Return the (x, y) coordinate for the center point of the cell that contains the specified text.  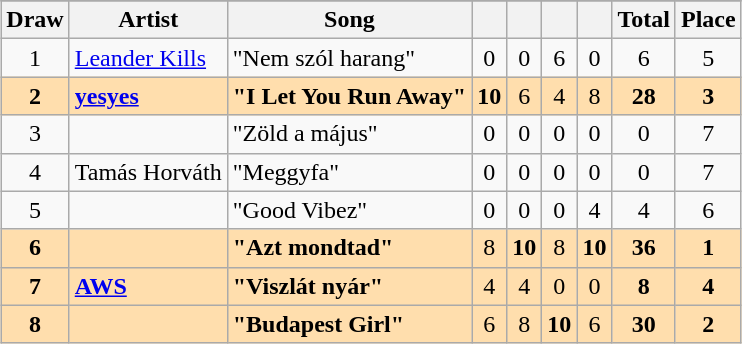
Leander Kills (148, 58)
"Budapest Girl" (349, 324)
Artist (148, 20)
Place (708, 20)
"Good Vibez" (349, 210)
Total (644, 20)
"Meggyfa" (349, 172)
36 (644, 248)
Song (349, 20)
"Zöld a május" (349, 134)
yesyes (148, 96)
"Nem szól harang" (349, 58)
"I Let You Run Away" (349, 96)
Draw (35, 20)
"Azt mondtad" (349, 248)
"Viszlát nyár" (349, 286)
30 (644, 324)
28 (644, 96)
Tamás Horváth (148, 172)
AWS (148, 286)
